Find where the given text appears and provide that cell's center as (x, y) coordinate. 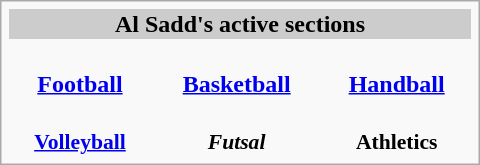
Volleyball (80, 129)
Handball (397, 70)
Football (80, 70)
Al Sadd's active sections (240, 24)
Futsal (237, 129)
Basketball (237, 70)
Athletics (397, 129)
